Return (x, y) of the center of cell containing provided text 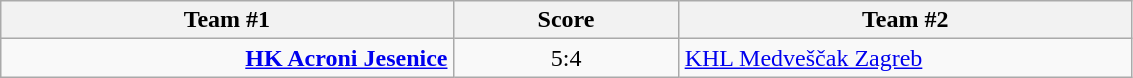
5:4 (566, 58)
Score (566, 20)
Team #2 (905, 20)
Team #1 (227, 20)
KHL Medveščak Zagreb (905, 58)
HK Acroni Jesenice (227, 58)
